Locate the cell with the specified text and output its [x, y] center coordinate. 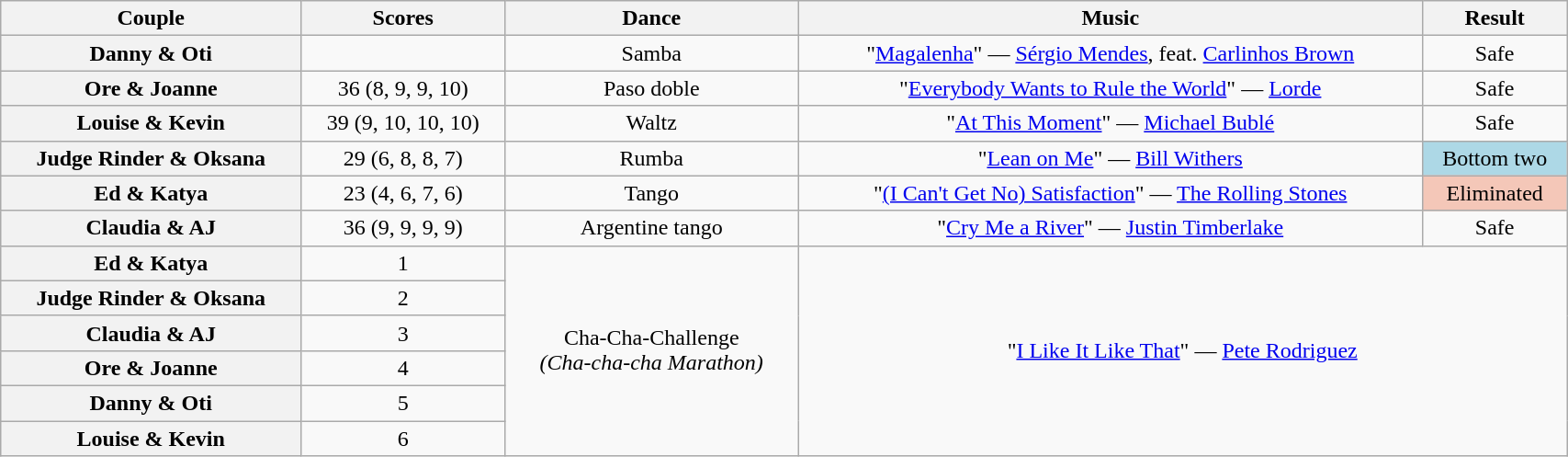
Eliminated [1495, 193]
Couple [151, 18]
"At This Moment" — Michael Bublé [1111, 123]
Result [1495, 18]
5 [403, 403]
3 [403, 333]
1 [403, 263]
Samba [652, 53]
Waltz [652, 123]
36 (8, 9, 9, 10) [403, 88]
Dance [652, 18]
Music [1111, 18]
"Lean on Me" — Bill Withers [1111, 158]
Tango [652, 193]
29 (6, 8, 8, 7) [403, 158]
23 (4, 6, 7, 6) [403, 193]
2 [403, 298]
Cha-Cha-Challenge(Cha-cha-cha Marathon) [652, 350]
Paso doble [652, 88]
"Everybody Wants to Rule the World" — Lorde [1111, 88]
"Cry Me a River" — Justin Timberlake [1111, 228]
Argentine tango [652, 228]
"I Like It Like That" — Pete Rodriguez [1183, 350]
Bottom two [1495, 158]
4 [403, 368]
6 [403, 439]
36 (9, 9, 9, 9) [403, 228]
Rumba [652, 158]
Scores [403, 18]
39 (9, 10, 10, 10) [403, 123]
"(I Can't Get No) Satisfaction" — The Rolling Stones [1111, 193]
"Magalenha" — Sérgio Mendes, feat. Carlinhos Brown [1111, 53]
